Extract the [x, y] coordinate from the center of the cell holding the provided text.  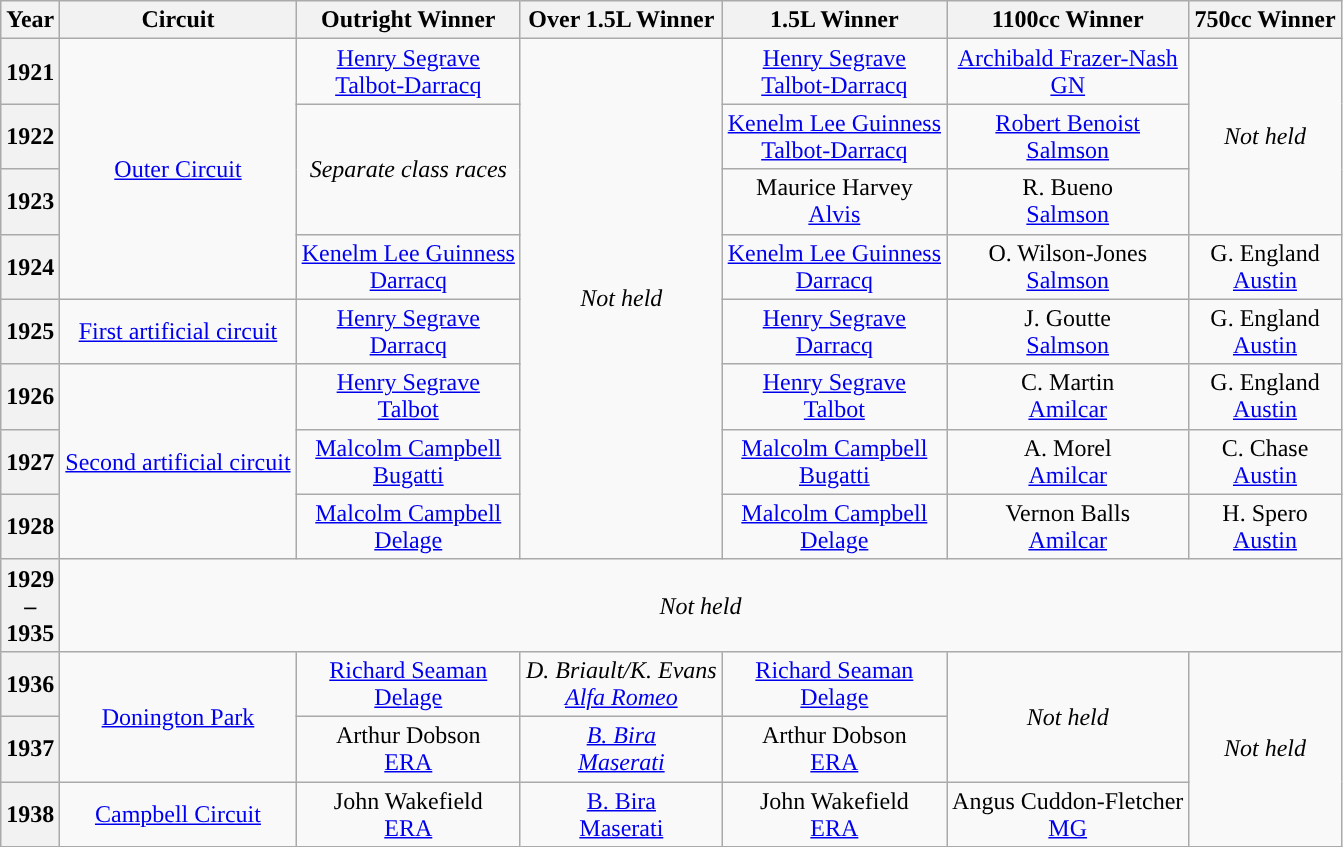
1937 [30, 748]
Outer Circuit [178, 169]
A. Morel Amilcar [1068, 462]
Outright Winner [408, 20]
750cc Winner [1265, 20]
Year [30, 20]
1100cc Winner [1068, 20]
O. Wilson-Jones Salmson [1068, 266]
1924 [30, 266]
Maurice Harvey Alvis [834, 202]
Separate class races [408, 169]
Circuit [178, 20]
Kenelm Lee Guinness Talbot-Darracq [834, 136]
1925 [30, 332]
1921 [30, 72]
Vernon Balls Amilcar [1068, 526]
Campbell Circuit [178, 814]
1922 [30, 136]
C. Martin Amilcar [1068, 396]
First artificial circuit [178, 332]
H. Spero Austin [1265, 526]
C. Chase Austin [1265, 462]
1926 [30, 396]
Archibald Frazer-Nash GN [1068, 72]
1938 [30, 814]
D. Briault/K. Evans Alfa Romeo [621, 684]
1928 [30, 526]
J. Goutte Salmson [1068, 332]
Robert Benoist Salmson [1068, 136]
1.5L Winner [834, 20]
1927 [30, 462]
Donington Park [178, 716]
1936 [30, 684]
R. Bueno Salmson [1068, 202]
Angus Cuddon-Fletcher MG [1068, 814]
1923 [30, 202]
Second artificial circuit [178, 462]
Over 1.5L Winner [621, 20]
1929 – 1935 [30, 605]
